From the cell containing the given text, extract its center point as [x, y] coordinate. 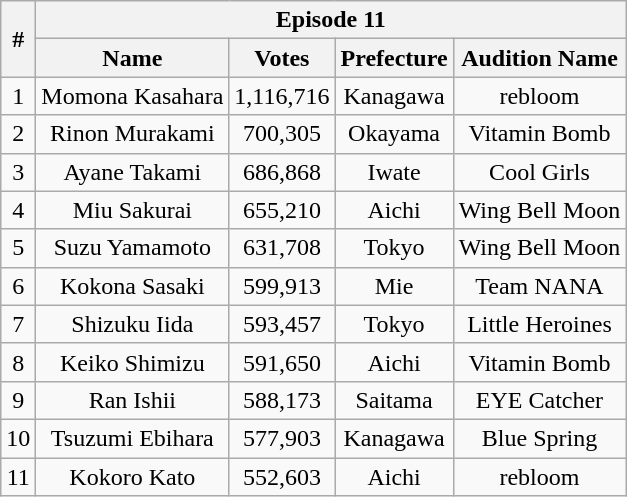
Ayane Takami [132, 172]
Little Heroines [540, 324]
3 [18, 172]
Shizuku Iida [132, 324]
Episode 11 [331, 20]
Kokoro Kato [132, 477]
599,913 [282, 286]
Prefecture [394, 58]
2 [18, 134]
655,210 [282, 210]
Cool Girls [540, 172]
1 [18, 96]
Tsuzumi Ebihara [132, 438]
Miu Sakurai [132, 210]
Okayama [394, 134]
Ran Ishii [132, 400]
552,603 [282, 477]
9 [18, 400]
591,650 [282, 362]
Team NANA [540, 286]
Rinon Murakami [132, 134]
631,708 [282, 248]
Audition Name [540, 58]
Votes [282, 58]
686,868 [282, 172]
Mie [394, 286]
5 [18, 248]
Saitama [394, 400]
1,116,716 [282, 96]
Momona Kasahara [132, 96]
Suzu Yamamoto [132, 248]
700,305 [282, 134]
4 [18, 210]
EYE Catcher [540, 400]
8 [18, 362]
10 [18, 438]
593,457 [282, 324]
6 [18, 286]
Blue Spring [540, 438]
11 [18, 477]
Iwate [394, 172]
Name [132, 58]
7 [18, 324]
# [18, 39]
Kokona Sasaki [132, 286]
588,173 [282, 400]
Keiko Shimizu [132, 362]
577,903 [282, 438]
